Determine the (x, y) coordinate at the center of the cell enclosing the given text.  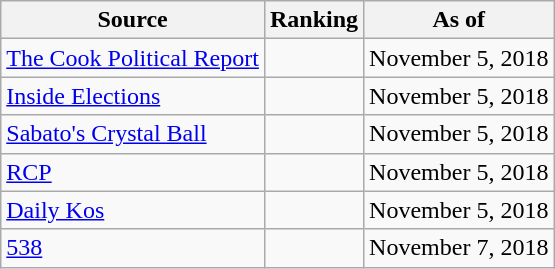
RCP (133, 172)
538 (133, 248)
The Cook Political Report (133, 58)
Sabato's Crystal Ball (133, 134)
Daily Kos (133, 210)
November 7, 2018 (459, 248)
As of (459, 20)
Source (133, 20)
Ranking (314, 20)
Inside Elections (133, 96)
